Capture the cell that displays the provided text and extract its [X, Y] central coordinate. 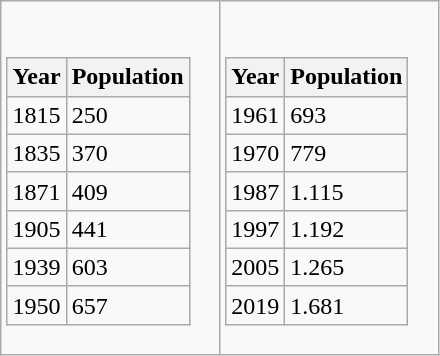
1.265 [346, 267]
1997 [256, 229]
1.681 [346, 305]
Year Population 1961 693 1970 779 1987 1.115 1997 1.192 2005 1.265 2019 1.681 [328, 178]
1987 [256, 191]
2019 [256, 305]
1.115 [346, 191]
779 [346, 153]
409 [128, 191]
Year Population 1815 250 1835 370 1871 409 1905 441 1939 603 1950 657 [110, 178]
1961 [256, 115]
657 [128, 305]
441 [128, 229]
1939 [36, 267]
693 [346, 115]
1815 [36, 115]
370 [128, 153]
1871 [36, 191]
1970 [256, 153]
250 [128, 115]
1835 [36, 153]
603 [128, 267]
1905 [36, 229]
1.192 [346, 229]
1950 [36, 305]
2005 [256, 267]
